Extract the (x, y) coordinate from the center of the cell holding the provided text.  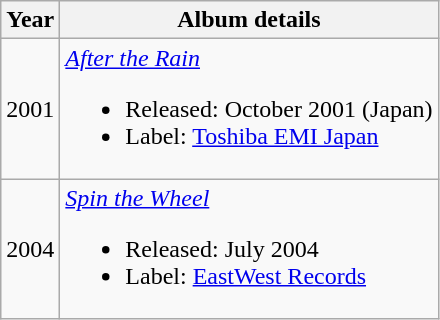
Year (30, 20)
Album details (249, 20)
2001 (30, 109)
2004 (30, 249)
Spin the WheelReleased: July 2004Label: EastWest Records (249, 249)
After the RainReleased: October 2001 (Japan)Label: Toshiba EMI Japan (249, 109)
